Detect which cell encompasses the target text, then output its (x, y) center coordinate. 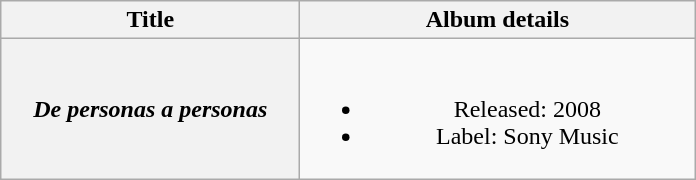
Title (150, 20)
De personas a personas (150, 109)
Album details (498, 20)
Released: 2008Label: Sony Music (498, 109)
